Capture the cell that displays the provided text and extract its (X, Y) central coordinate. 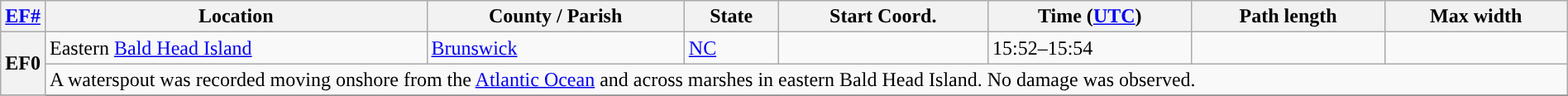
EF# (23, 17)
State (731, 17)
County / Parish (556, 17)
Eastern Bald Head Island (236, 48)
Time (UTC) (1090, 17)
EF0 (23, 64)
Start Coord. (883, 17)
NC (731, 48)
15:52–15:54 (1090, 48)
Location (236, 17)
Brunswick (556, 48)
A waterspout was recorded moving onshore from the Atlantic Ocean and across marshes in eastern Bald Head Island. No damage was observed. (806, 79)
Path length (1288, 17)
Max width (1475, 17)
